Determine the [X, Y] coordinate at the center of the cell enclosing the given text.  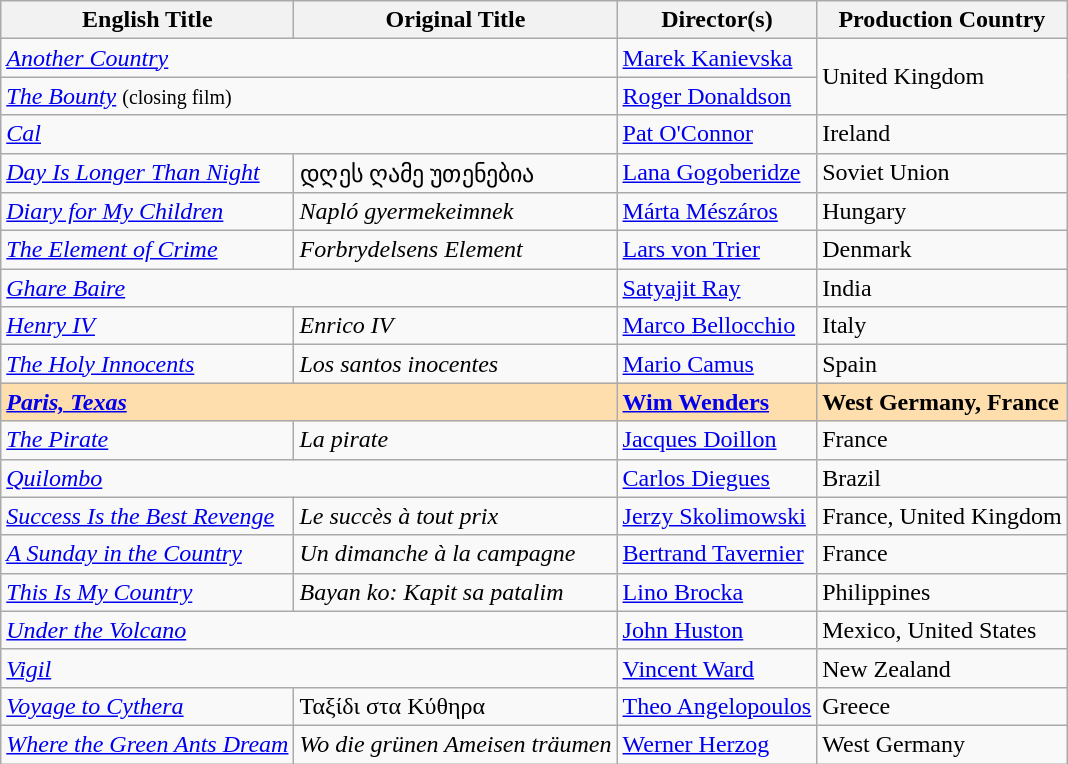
Lars von Trier [717, 250]
Philippines [942, 592]
Los santos inocentes [456, 364]
Diary for My Children [148, 212]
France, United Kingdom [942, 516]
Pat O'Connor [717, 134]
Spain [942, 364]
დღეს ღამე უთენებია [456, 173]
Henry IV [148, 326]
Satyajit Ray [717, 288]
Roger Donaldson [717, 96]
Jerzy Skolimowski [717, 516]
Greece [942, 706]
Lana Gogoberidze [717, 173]
West Germany [942, 744]
Wo die grünen Ameisen träumen [456, 744]
West Germany, France [942, 402]
Bertrand Tavernier [717, 554]
Lino Brocka [717, 592]
Theo Angelopoulos [717, 706]
Another Country [309, 58]
Le succès à tout prix [456, 516]
United Kingdom [942, 77]
Mario Camus [717, 364]
The Holy Innocents [148, 364]
India [942, 288]
Jacques Doillon [717, 440]
The Bounty (closing film) [309, 96]
John Huston [717, 630]
Vincent Ward [717, 668]
A Sunday in the Country [148, 554]
Mexico, United States [942, 630]
Success Is the Best Revenge [148, 516]
Production Country [942, 20]
Un dimanche à la campagne [456, 554]
Marek Kanievska [717, 58]
Cal [309, 134]
Hungary [942, 212]
This Is My Country [148, 592]
The Element of Crime [148, 250]
La pirate [456, 440]
Where the Green Ants Dream [148, 744]
Werner Herzog [717, 744]
Paris, Texas [309, 402]
Enrico IV [456, 326]
Ταξίδι στα Κύθηρα [456, 706]
Ireland [942, 134]
Day Is Longer Than Night [148, 173]
The Pirate [148, 440]
English Title [148, 20]
Márta Mészáros [717, 212]
Ghare Baire [309, 288]
Napló gyermekeimnek [456, 212]
Under the Volcano [309, 630]
Bayan ko: Kapit sa patalim [456, 592]
Wim Wenders [717, 402]
Italy [942, 326]
Original Title [456, 20]
Quilombo [309, 478]
Soviet Union [942, 173]
Forbrydelsens Element [456, 250]
Denmark [942, 250]
Voyage to Cythera [148, 706]
Carlos Diegues [717, 478]
Marco Bellocchio [717, 326]
Brazil [942, 478]
Director(s) [717, 20]
Vigil [309, 668]
New Zealand [942, 668]
